Provide the (X, Y) coordinate of the cell's center where the given text is located.  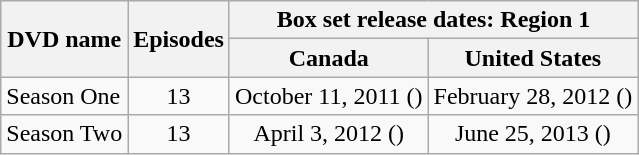
Canada (328, 58)
June 25, 2013 () (533, 134)
February 28, 2012 () (533, 96)
April 3, 2012 () (328, 134)
Box set release dates: Region 1 (433, 20)
Season Two (64, 134)
DVD name (64, 39)
United States (533, 58)
Season One (64, 96)
Episodes (179, 39)
October 11, 2011 () (328, 96)
